Find where the given text appears and provide that cell's center as [X, Y] coordinate. 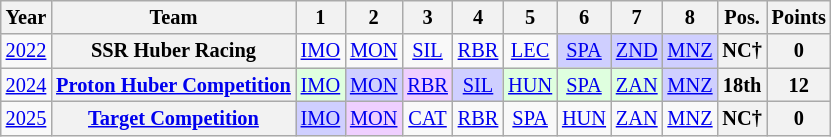
Target Competition [174, 118]
Pos. [742, 17]
8 [690, 17]
Proton Huber Competition [174, 85]
6 [584, 17]
Year [26, 17]
2024 [26, 85]
18th [742, 85]
ZND [637, 51]
1 [320, 17]
CAT [427, 118]
Team [174, 17]
2025 [26, 118]
5 [530, 17]
LEC [530, 51]
SSR Huber Racing [174, 51]
12 [799, 85]
2022 [26, 51]
4 [478, 17]
2 [374, 17]
Points [799, 17]
7 [637, 17]
3 [427, 17]
